Pinpoint the cell where the given text exists, returning its [X, Y] midpoint coordinate. 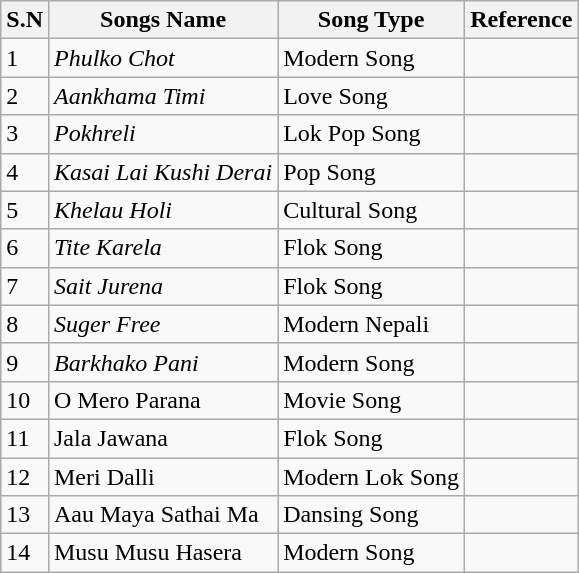
11 [25, 438]
12 [25, 477]
Cultural Song [372, 210]
Jala Jawana [162, 438]
Musu Musu Hasera [162, 553]
3 [25, 134]
6 [25, 248]
4 [25, 172]
Movie Song [372, 400]
Dansing Song [372, 515]
Barkhako Pani [162, 362]
Suger Free [162, 324]
Sait Jurena [162, 286]
Modern Lok Song [372, 477]
Meri Dalli [162, 477]
Lok Pop Song [372, 134]
2 [25, 96]
9 [25, 362]
7 [25, 286]
Phulko Chot [162, 58]
Songs Name [162, 20]
Pokhreli [162, 134]
1 [25, 58]
Pop Song [372, 172]
Modern Nepali [372, 324]
Aau Maya Sathai Ma [162, 515]
Kasai Lai Kushi Derai [162, 172]
Tite Karela [162, 248]
13 [25, 515]
Aankhama Timi [162, 96]
O Mero Parana [162, 400]
Song Type [372, 20]
10 [25, 400]
Love Song [372, 96]
S.N [25, 20]
Khelau Holi [162, 210]
Reference [522, 20]
8 [25, 324]
5 [25, 210]
14 [25, 553]
